From the cell containing the given text, extract its center point as (X, Y) coordinate. 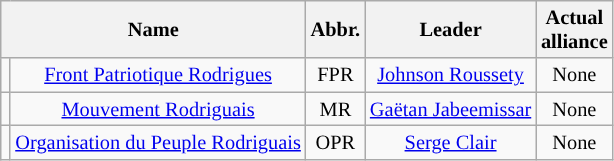
FPR (336, 75)
Gaëtan Jabeemissar (450, 109)
Mouvement Rodriguais (158, 109)
OPR (336, 142)
Johnson Roussety (450, 75)
MR (336, 109)
Organisation du Peuple Rodriguais (158, 142)
Abbr. (336, 29)
Serge Clair (450, 142)
Name (154, 29)
Front Patriotique Rodrigues (158, 75)
Leader (450, 29)
Actualalliance (574, 29)
